Output the (X, Y) coordinate of the center of the cell containing the given text.  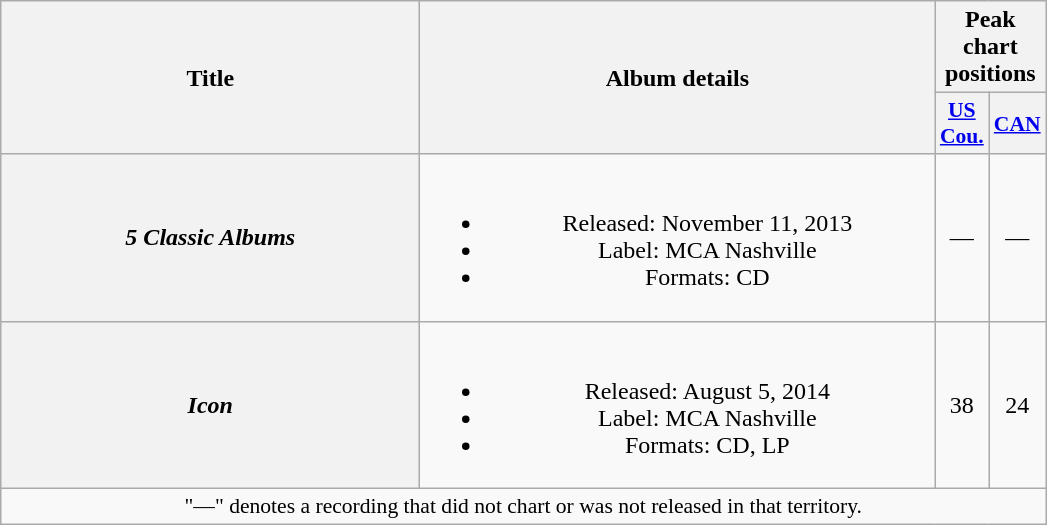
38 (962, 404)
Released: November 11, 2013Label: MCA NashvilleFormats: CD (678, 238)
Title (210, 78)
Album details (678, 78)
24 (1018, 404)
Peak chartpositions (990, 47)
Icon (210, 404)
USCou. (962, 124)
5 Classic Albums (210, 238)
"—" denotes a recording that did not chart or was not released in that territory. (524, 506)
Released: August 5, 2014Label: MCA NashvilleFormats: CD, LP (678, 404)
CAN (1018, 124)
